Find where the given text appears and provide that cell's center as (x, y) coordinate. 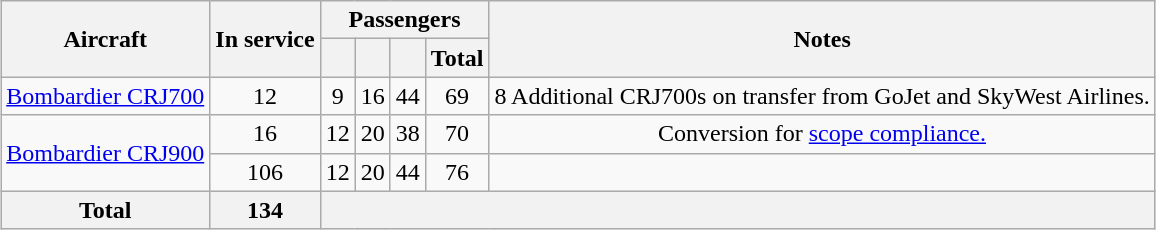
76 (457, 172)
70 (457, 134)
Bombardier CRJ900 (106, 153)
9 (338, 96)
8 Additional CRJ700s on transfer from GoJet and SkyWest Airlines. (822, 96)
In service (265, 39)
Aircraft (106, 39)
Passengers (404, 20)
69 (457, 96)
134 (265, 210)
Bombardier CRJ700 (106, 96)
Conversion for scope compliance. (822, 134)
38 (408, 134)
106 (265, 172)
Notes (822, 39)
